Capture the cell that displays the provided text and extract its (x, y) central coordinate. 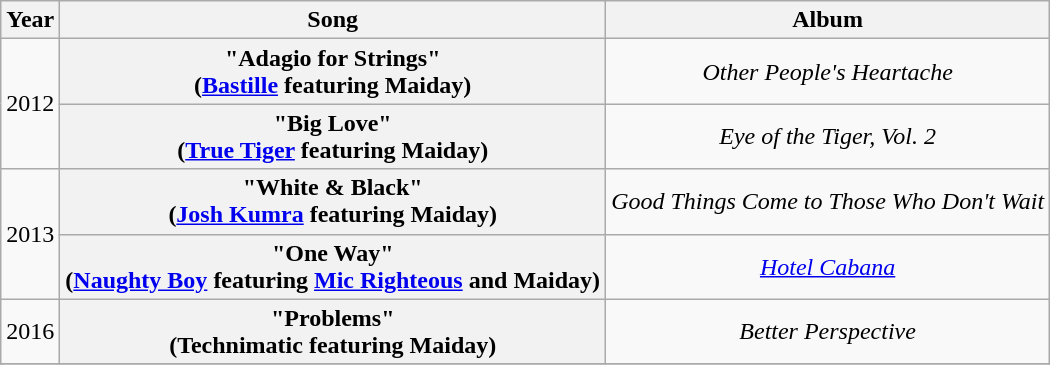
"Big Love"(True Tiger featuring Maiday) (333, 136)
Hotel Cabana (828, 266)
2013 (30, 234)
Eye of the Tiger, Vol. 2 (828, 136)
"Problems"(Technimatic featuring Maiday) (333, 332)
Other People's Heartache (828, 72)
Year (30, 20)
"Adagio for Strings"(Bastille featuring Maiday) (333, 72)
2016 (30, 332)
2012 (30, 104)
Song (333, 20)
Good Things Come to Those Who Don't Wait (828, 202)
"One Way"(Naughty Boy featuring Mic Righteous and Maiday) (333, 266)
Better Perspective (828, 332)
"White & Black"(Josh Kumra featuring Maiday) (333, 202)
Album (828, 20)
